Extract the (X, Y) coordinate from the center of the cell holding the provided text.  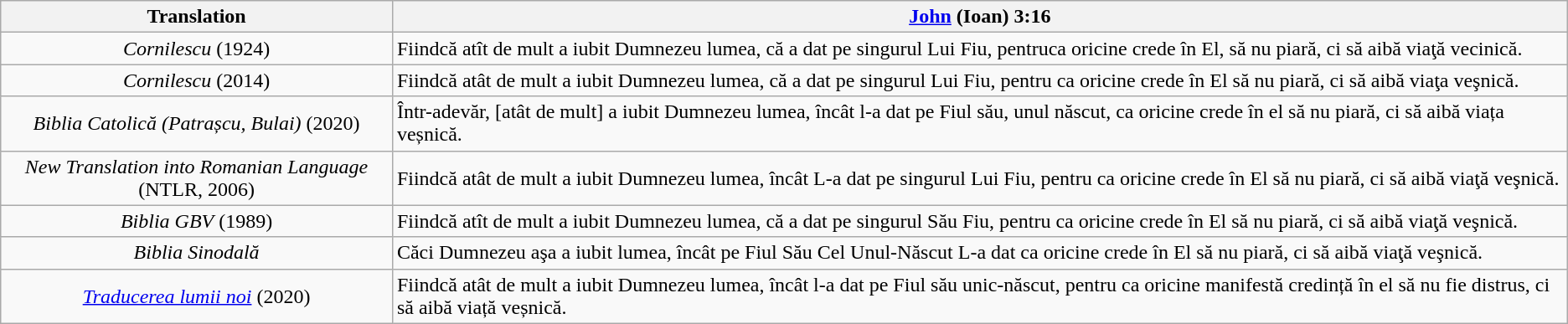
Translation (197, 17)
Biblia Catolică (Patrașcu, Bulai) (2020) (197, 124)
Fiindcă atît de mult a iubit Dumnezeu lumea, că a dat pe singurul Lui Fiu, pentruca oricine crede în El, să nu piară, ci să aibă viaţă vecinică. (980, 49)
Traducerea lumii noi (2020) (197, 296)
Biblia GBV (1989) (197, 221)
Biblia Sinodală (197, 253)
John (Ioan) 3:16 (980, 17)
Căci Dumnezeu aşa a iubit lumea, încât pe Fiul Său Cel Unul-Născut L-a dat ca oricine crede în El să nu piară, ci să aibă viaţă veşnică. (980, 253)
Fiindcă atît de mult a iubit Dumnezeu lumea, că a dat pe singurul Său Fiu, pentru ca oricine crede în El să nu piară, ci să aibă viaţă veşnică. (980, 221)
Fiindcă atât de mult a iubit Dumnezeu lumea, încât L-a dat pe singurul Lui Fiu, pentru ca oricine crede în El să nu piară, ci să aibă viaţă veşnică. (980, 177)
Fiindcă atât de mult a iubit Dumnezeu lumea, că a dat pe singurul Lui Fiu, pentru ca oricine crede în El să nu piară, ci să aibă viaţa veşnică. (980, 80)
New Translation into Romanian Language (NTLR, 2006) (197, 177)
Cornilescu (1924) (197, 49)
Cornilescu (2014) (197, 80)
